Capture the cell that displays the provided text and extract its (X, Y) central coordinate. 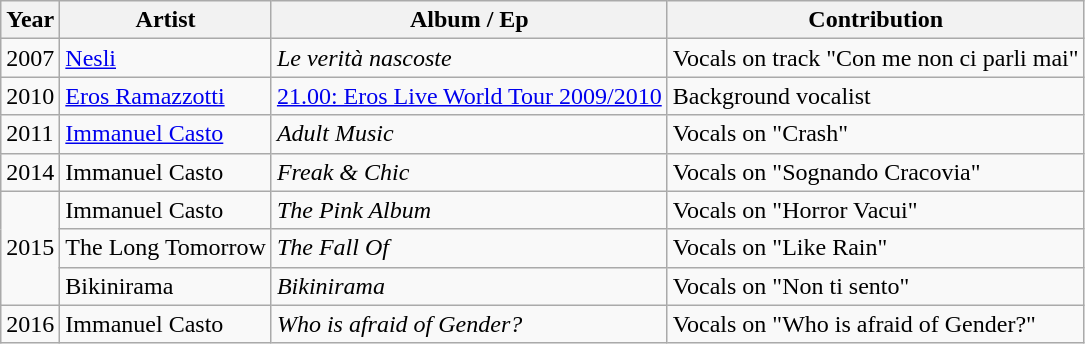
2011 (30, 134)
Adult Music (469, 134)
Year (30, 20)
Eros Ramazzotti (166, 96)
Freak & Chic (469, 172)
Album / Ep (469, 20)
Le verità nascoste (469, 58)
Artist (166, 20)
Vocals on "Non ti sento" (876, 286)
Vocals on track "Con me non ci parli mai" (876, 58)
Background vocalist (876, 96)
Vocals on "Crash" (876, 134)
Contribution (876, 20)
21.00: Eros Live World Tour 2009/2010 (469, 96)
2015 (30, 248)
Vocals on "Who is afraid of Gender?" (876, 324)
Who is afraid of Gender? (469, 324)
2007 (30, 58)
Nesli (166, 58)
2016 (30, 324)
The Pink Album (469, 210)
Vocals on "Sognando Cracovia" (876, 172)
The Fall Of (469, 248)
Vocals on "Horror Vacui" (876, 210)
The Long Tomorrow (166, 248)
2014 (30, 172)
2010 (30, 96)
Vocals on "Like Rain" (876, 248)
